Determine the (X, Y) coordinate at the center of the cell enclosing the given text.  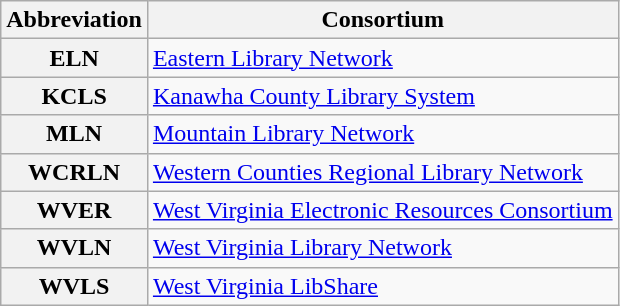
Consortium (382, 20)
MLN (74, 134)
Abbreviation (74, 20)
ELN (74, 58)
West Virginia Electronic Resources Consortium (382, 210)
WVLN (74, 248)
West Virginia LibShare (382, 286)
WVER (74, 210)
Eastern Library Network (382, 58)
WCRLN (74, 172)
Western Counties Regional Library Network (382, 172)
WVLS (74, 286)
Kanawha County Library System (382, 96)
KCLS (74, 96)
West Virginia Library Network (382, 248)
Mountain Library Network (382, 134)
